Return the [x, y] coordinate for the center point of the cell that contains the specified text.  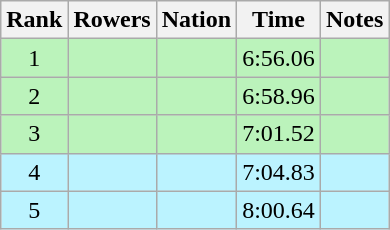
1 [34, 58]
4 [34, 172]
Rowers [112, 20]
7:01.52 [279, 134]
3 [34, 134]
5 [34, 210]
Notes [354, 20]
6:56.06 [279, 58]
7:04.83 [279, 172]
2 [34, 96]
Nation [196, 20]
6:58.96 [279, 96]
Rank [34, 20]
Time [279, 20]
8:00.64 [279, 210]
